Determine the (x, y) coordinate at the center of the cell enclosing the given text.  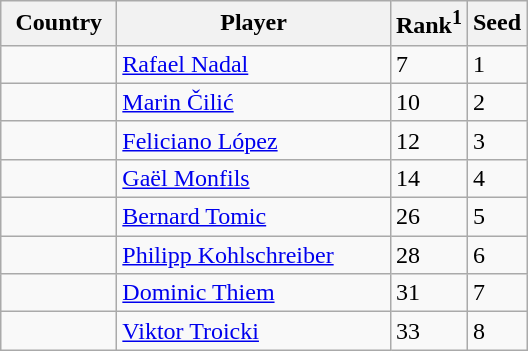
33 (428, 331)
26 (428, 217)
Philipp Kohlschreiber (254, 255)
Country (59, 24)
Viktor Troicki (254, 331)
Rank1 (428, 24)
28 (428, 255)
Dominic Thiem (254, 293)
2 (496, 102)
Bernard Tomic (254, 217)
14 (428, 178)
Marin Čilić (254, 102)
3 (496, 140)
Feliciano López (254, 140)
Gaël Monfils (254, 178)
6 (496, 255)
1 (496, 64)
4 (496, 178)
Rafael Nadal (254, 64)
Player (254, 24)
12 (428, 140)
31 (428, 293)
8 (496, 331)
10 (428, 102)
5 (496, 217)
Seed (496, 24)
